Output the [X, Y] coordinate of the center of the cell containing the given text.  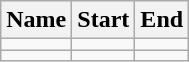
Name [36, 20]
Start [104, 20]
End [162, 20]
